Return the [X, Y] coordinate for the center point of the cell that contains the specified text.  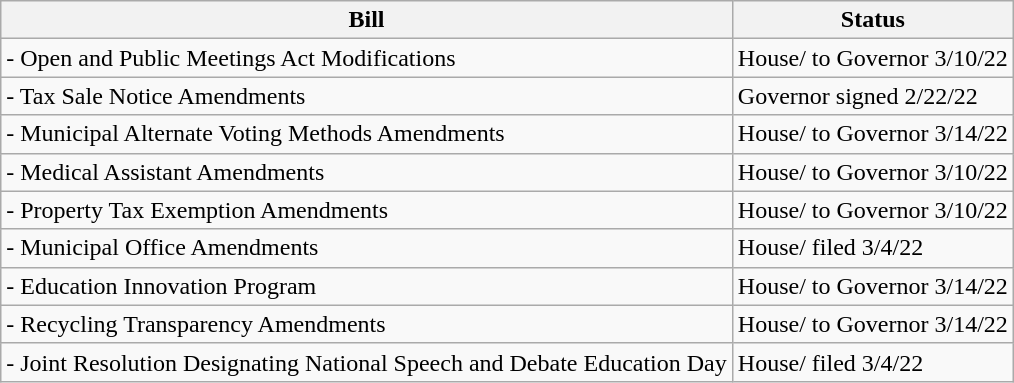
- Joint Resolution Designating National Speech and Debate Education Day [367, 362]
- Property Tax Exemption Amendments [367, 210]
- Recycling Transparency Amendments [367, 324]
- Municipal Alternate Voting Methods Amendments [367, 134]
- Medical Assistant Amendments [367, 172]
Governor signed 2/22/22 [872, 96]
- Tax Sale Notice Amendments [367, 96]
Status [872, 20]
- Open and Public Meetings Act Modifications [367, 58]
- Municipal Office Amendments [367, 248]
Bill [367, 20]
- Education Innovation Program [367, 286]
